Locate the cell with the specified text and output its (x, y) center coordinate. 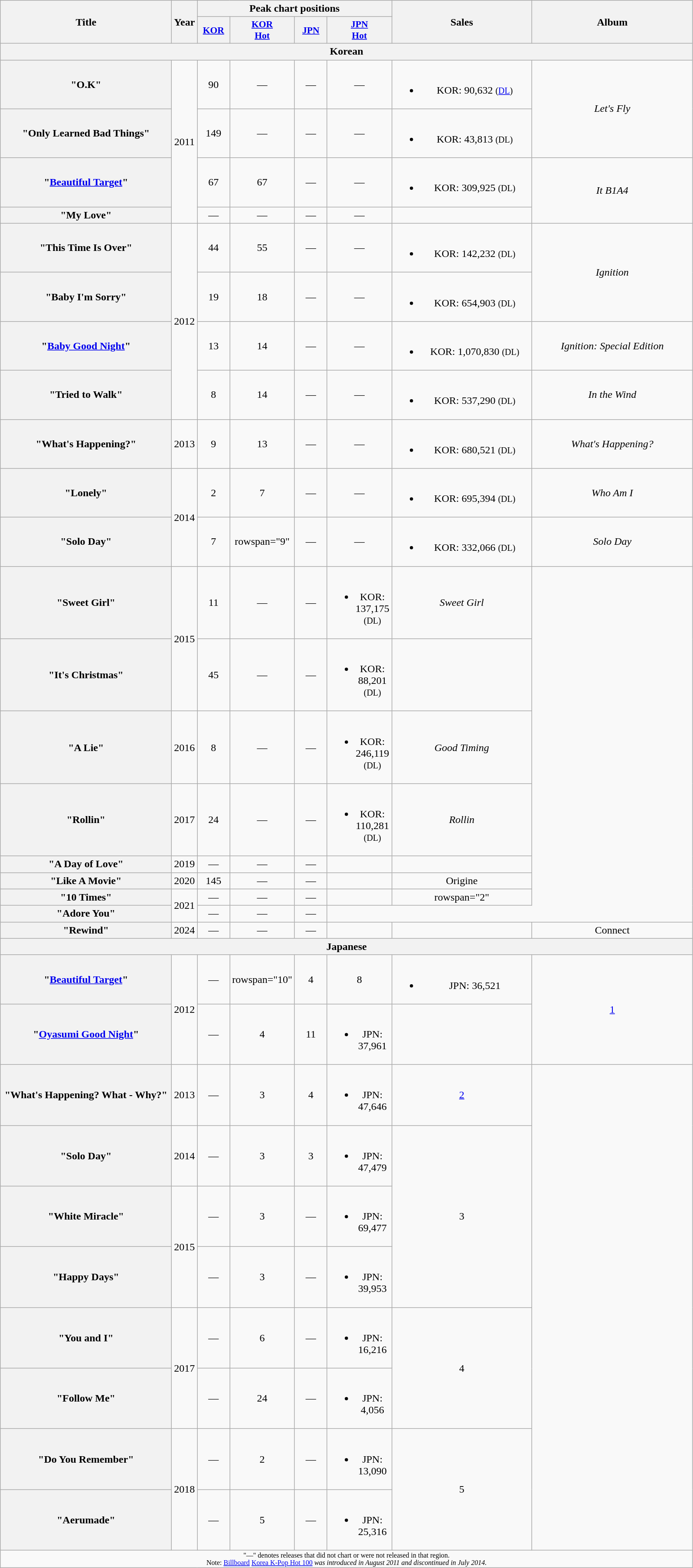
1 (612, 1010)
9 (213, 444)
JPN: 25,316 (359, 1520)
2020 (185, 881)
rowspan="9" (262, 542)
"Follow Me" (86, 1399)
KOR: 695,394 (DL) (461, 493)
JPN: 16,216 (359, 1338)
KOR: 1,070,830 (DL) (461, 346)
"Like A Movie" (86, 881)
"10 Times" (86, 897)
KOR: 537,290 (DL) (461, 394)
KORHot (262, 30)
44 (213, 248)
rowspan="2" (461, 897)
90 (213, 84)
Peak chart positions (294, 9)
Korean (347, 52)
145 (213, 881)
"White Miracle" (86, 1217)
KOR: 137,175 (DL) (359, 602)
149 (213, 133)
"Rollin" (86, 820)
"Happy Days" (86, 1277)
6 (262, 1338)
Album (612, 22)
KOR (213, 30)
Solo Day (612, 542)
"You and I" (86, 1338)
Let's Fly (612, 109)
KOR: 90,632 (DL) (461, 84)
JPN: 37,961 (359, 1034)
Rollin (461, 820)
JPN: 47,646 (359, 1095)
"Aerumade" (86, 1520)
"Oyasumi Good Night" (86, 1034)
"What's Happening? What - Why?" (86, 1095)
Japanese (347, 947)
"This Time Is Over" (86, 248)
JPNHot (359, 30)
JPN: 47,479 (359, 1155)
2024 (185, 930)
KOR: 110,281 (DL) (359, 820)
Title (86, 22)
KOR: 246,119 (DL) (359, 747)
"What's Happening?" (86, 444)
"A Lie" (86, 747)
"My Love" (86, 215)
Origine (461, 881)
KOR: 309,925 (DL) (461, 182)
"Sweet Girl" (86, 602)
Sweet Girl (461, 602)
55 (262, 248)
It B1A4 (612, 191)
2019 (185, 864)
"A Day of Love" (86, 864)
KOR: 332,066 (DL) (461, 542)
JPN: 36,521 (461, 979)
"Tried to Walk" (86, 394)
Who Am I (612, 493)
JPN: 4,056 (359, 1399)
45 (213, 675)
KOR: 43,813 (DL) (461, 133)
JPN: 39,953 (359, 1277)
JPN: 13,090 (359, 1459)
"Do You Remember" (86, 1459)
18 (262, 296)
Connect (612, 930)
What's Happening? (612, 444)
KOR: 680,521 (DL) (461, 444)
"Baby Good Night" (86, 346)
2018 (185, 1490)
"It's Christmas" (86, 675)
Ignition: Special Edition (612, 346)
Ignition (612, 272)
"Rewind" (86, 930)
JPN (311, 30)
2016 (185, 747)
Year (185, 22)
"Only Learned Bad Things" (86, 133)
19 (213, 296)
"Adore You" (86, 914)
JPN: 69,477 (359, 1217)
rowspan="10" (262, 979)
KOR: 88,201 (DL) (359, 675)
Sales (461, 22)
KOR: 142,232 (DL) (461, 248)
"O.K" (86, 84)
2011 (185, 141)
In the Wind (612, 394)
"Baby I'm Sorry" (86, 296)
KOR: 654,903 (DL) (461, 296)
2021 (185, 905)
Good Timing (461, 747)
"Lonely" (86, 493)
